Detect which cell encompasses the target text, then output its [x, y] center coordinate. 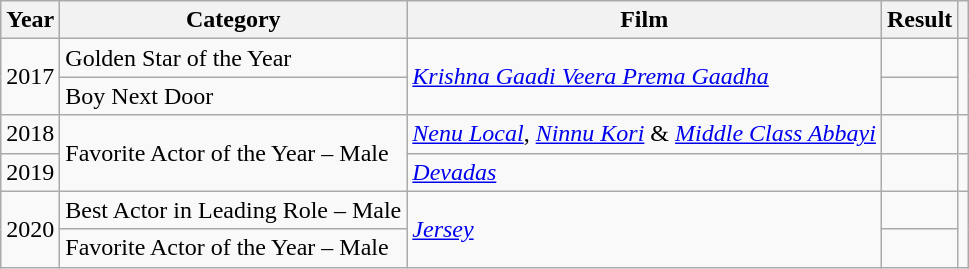
Year [30, 20]
Best Actor in Leading Role – Male [234, 210]
2017 [30, 77]
Devadas [644, 172]
Nenu Local, Ninnu Kori & Middle Class Abbayi [644, 134]
2019 [30, 172]
Krishna Gaadi Veera Prema Gaadha [644, 77]
Golden Star of the Year [234, 58]
Film [644, 20]
2020 [30, 229]
Jersey [644, 229]
Category [234, 20]
Result [919, 20]
Boy Next Door [234, 96]
2018 [30, 134]
